Find where the given text appears and provide that cell's center as [x, y] coordinate. 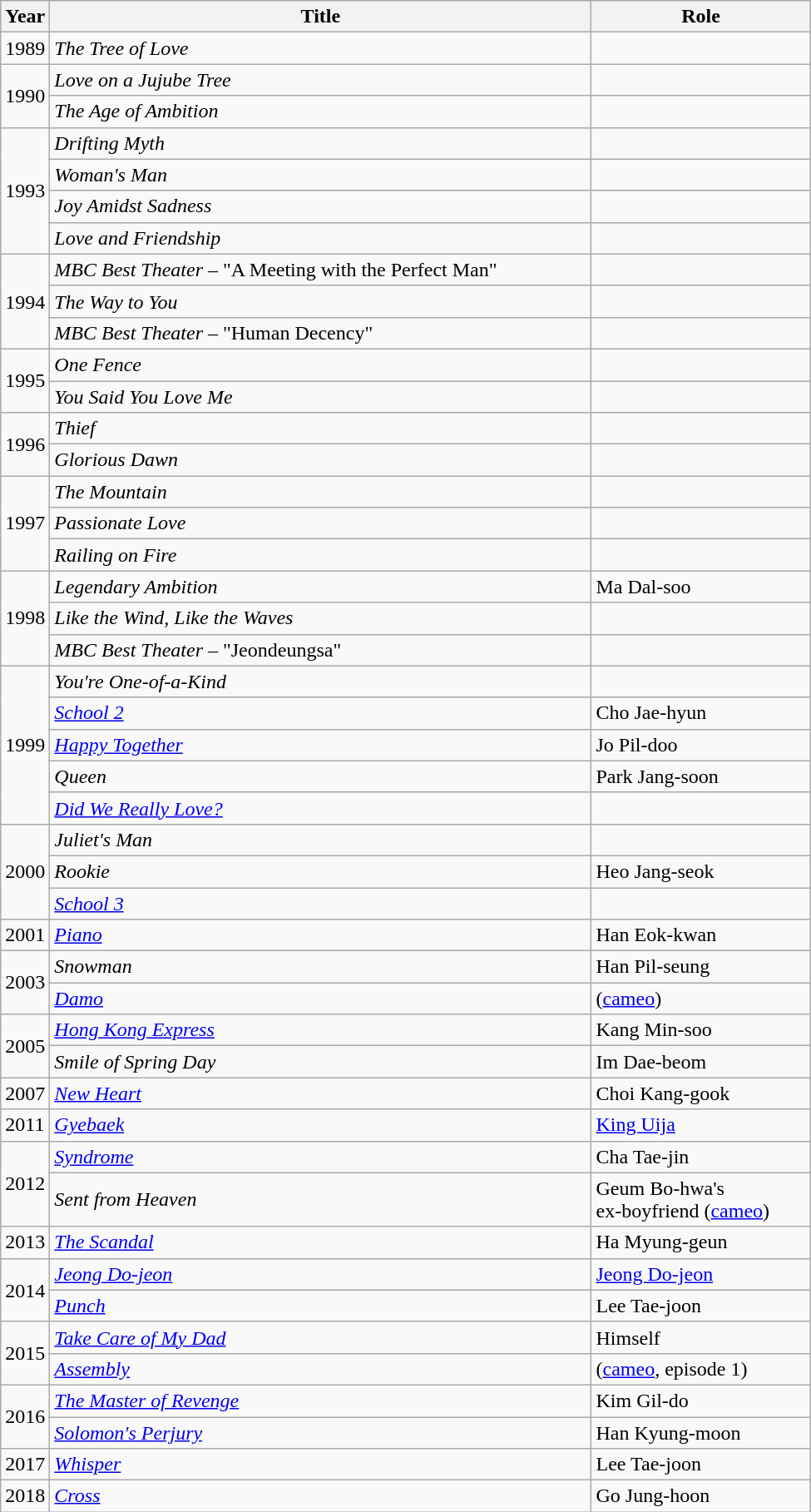
1998 [25, 618]
Ma Dal-soo [700, 587]
Juliet's Man [321, 840]
1996 [25, 444]
The Master of Revenge [321, 1400]
Park Jang-soon [700, 776]
Hong Kong Express [321, 1030]
2012 [25, 1183]
Snowman [321, 967]
2000 [25, 871]
Jo Pil-doo [700, 745]
1995 [25, 380]
Like the Wind, Like the Waves [321, 618]
One Fence [321, 364]
2001 [25, 935]
Glorious Dawn [321, 460]
Railing on Fire [321, 555]
2011 [25, 1125]
Love on a Jujube Tree [321, 80]
Drifting Myth [321, 143]
Year [25, 17]
Ha Myung-geun [700, 1242]
Thief [321, 429]
Han Eok-kwan [700, 935]
Smile of Spring Day [321, 1062]
Cross [321, 1496]
The Mountain [321, 492]
Syndrome [321, 1157]
2014 [25, 1290]
MBC Best Theater – "Jeondeungsa" [321, 650]
Han Kyung-moon [700, 1432]
2013 [25, 1242]
Gyebaek [321, 1125]
Kang Min-soo [700, 1030]
School 2 [321, 713]
1994 [25, 301]
1997 [25, 523]
2007 [25, 1093]
Sent from Heaven [321, 1200]
Take Care of My Dad [321, 1337]
Piano [321, 935]
(cameo, episode 1) [700, 1369]
You Said You Love Me [321, 397]
Did We Really Love? [321, 808]
Im Dae-beom [700, 1062]
Rookie [321, 871]
Han Pil-seung [700, 967]
Passionate Love [321, 523]
Go Jung-hoon [700, 1496]
Joy Amidst Sadness [321, 206]
1989 [25, 48]
The Age of Ambition [321, 112]
1999 [25, 745]
MBC Best Theater – "Human Decency" [321, 333]
1990 [25, 96]
Cho Jae-hyun [700, 713]
Choi Kang-gook [700, 1093]
The Scandal [321, 1242]
Solomon's Perjury [321, 1432]
The Way to You [321, 301]
2015 [25, 1353]
The Tree of Love [321, 48]
Geum Bo-hwa's ex-boyfriend (cameo) [700, 1200]
2016 [25, 1416]
2003 [25, 983]
2018 [25, 1496]
Woman's Man [321, 175]
1993 [25, 191]
2005 [25, 1046]
Legendary Ambition [321, 587]
(cameo) [700, 999]
Kim Gil-do [700, 1400]
Love and Friendship [321, 238]
Damo [321, 999]
Title [321, 17]
Heo Jang-seok [700, 871]
Punch [321, 1306]
2017 [25, 1465]
Role [700, 17]
New Heart [321, 1093]
King Uija [700, 1125]
School 3 [321, 903]
MBC Best Theater – "A Meeting with the Perfect Man" [321, 270]
You're One-of-a-Kind [321, 682]
Happy Together [321, 745]
Whisper [321, 1465]
Cha Tae-jin [700, 1157]
Queen [321, 776]
Himself [700, 1337]
Assembly [321, 1369]
